Identify which cell holds the provided text, then report its [X, Y] central coordinate. 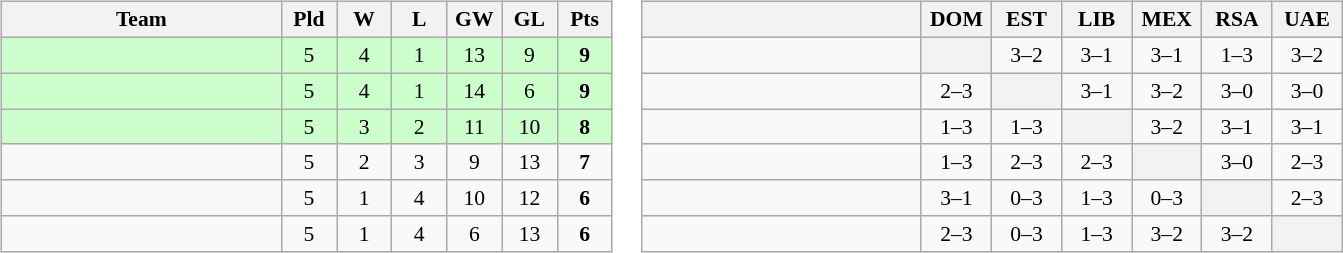
W [364, 20]
GL [530, 20]
12 [530, 198]
DOM [956, 20]
RSA [1237, 20]
LIB [1097, 20]
EST [1026, 20]
UAE [1307, 20]
GW [474, 20]
L [420, 20]
Team [141, 20]
Pts [584, 20]
Pld [308, 20]
7 [584, 162]
8 [584, 127]
MEX [1167, 20]
11 [474, 127]
14 [474, 91]
